Capture the cell that displays the provided text and extract its [X, Y] central coordinate. 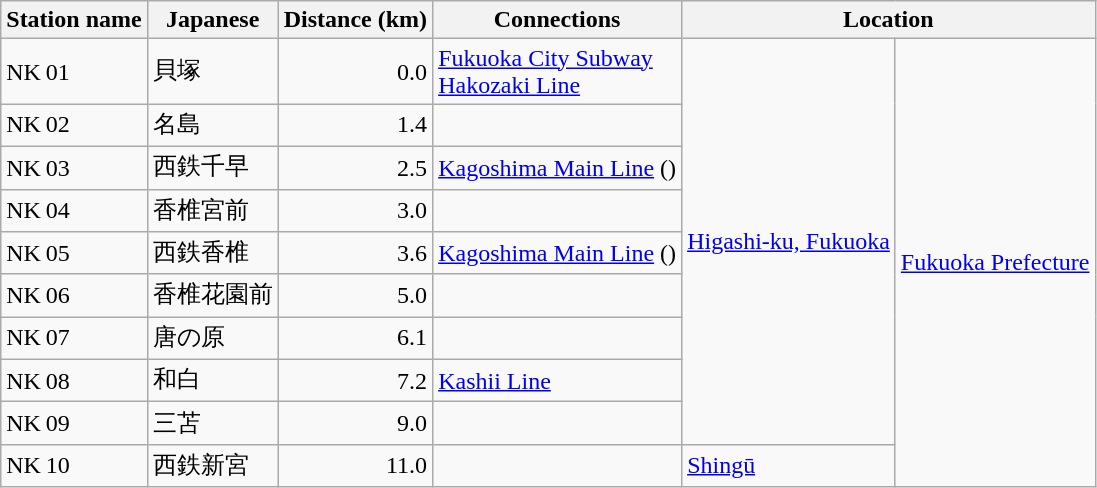
Distance (km) [355, 20]
NK 05 [74, 254]
7.2 [355, 380]
Fukuoka Prefecture [995, 263]
Kashii Line [558, 380]
香椎花園前 [212, 296]
1.4 [355, 126]
NK 08 [74, 380]
Fukuoka City Subway Hakozaki Line [558, 72]
3.0 [355, 210]
NK 04 [74, 210]
Station name [74, 20]
Higashi-ku, Fukuoka [789, 242]
2.5 [355, 168]
Japanese [212, 20]
西鉄千早 [212, 168]
11.0 [355, 466]
和白 [212, 380]
NK 07 [74, 338]
西鉄香椎 [212, 254]
NK 02 [74, 126]
三苫 [212, 424]
西鉄新宮 [212, 466]
9.0 [355, 424]
唐の原 [212, 338]
0.0 [355, 72]
NK 09 [74, 424]
Connections [558, 20]
NK 10 [74, 466]
Location [888, 20]
3.6 [355, 254]
名島 [212, 126]
NK 06 [74, 296]
NK 01 [74, 72]
5.0 [355, 296]
Shingū [789, 466]
NK 03 [74, 168]
香椎宮前 [212, 210]
6.1 [355, 338]
貝塚 [212, 72]
